Extract the (X, Y) coordinate from the center of the cell holding the provided text.  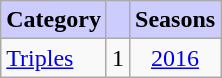
1 (118, 58)
Triples (54, 58)
Seasons (176, 20)
Category (54, 20)
2016 (176, 58)
